From the cell containing the given text, extract its center point as (X, Y) coordinate. 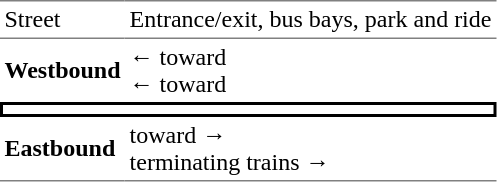
Eastbound (62, 149)
toward → terminating trains → (310, 149)
Street (62, 19)
← toward ← toward (310, 70)
Westbound (62, 70)
Entrance/exit, bus bays, park and ride (310, 19)
